Provide the (X, Y) coordinate of the cell's center where the given text is located.  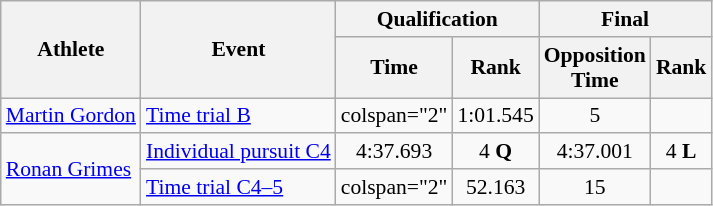
Athlete (71, 50)
Ronan Grimes (71, 170)
5 (595, 116)
Qualification (438, 19)
Event (238, 50)
4:37.001 (595, 152)
Time trial C4–5 (238, 187)
Time (394, 68)
Final (626, 19)
52.163 (495, 187)
1:01.545 (495, 116)
4:37.693 (394, 152)
Martin Gordon (71, 116)
15 (595, 187)
OppositionTime (595, 68)
Individual pursuit C4 (238, 152)
4 Q (495, 152)
Time trial B (238, 116)
4 L (682, 152)
